Scan for the cell matching the given text and deliver its [x, y] coordinate at center. 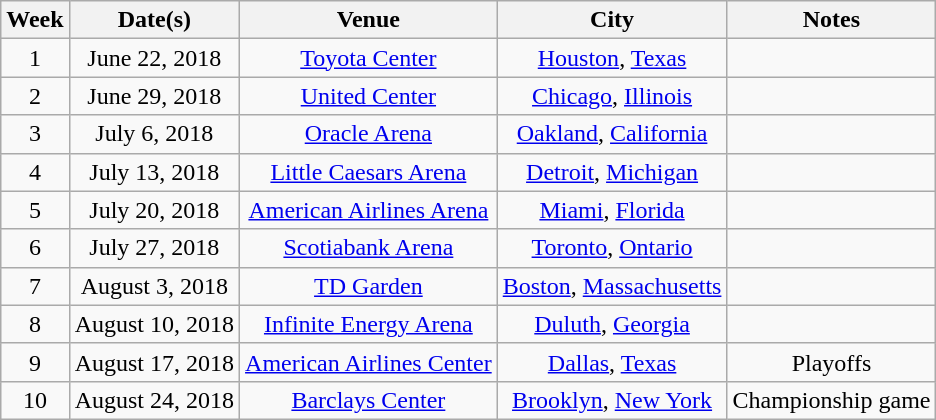
July 20, 2018 [154, 210]
Oracle Arena [369, 134]
9 [35, 362]
Detroit, Michigan [612, 172]
1 [35, 58]
Date(s) [154, 20]
Playoffs [832, 362]
7 [35, 286]
Toyota Center [369, 58]
3 [35, 134]
Venue [369, 20]
TD Garden [369, 286]
June 29, 2018 [154, 96]
July 6, 2018 [154, 134]
Championship game [832, 400]
August 24, 2018 [154, 400]
August 17, 2018 [154, 362]
Little Caesars Arena [369, 172]
June 22, 2018 [154, 58]
8 [35, 324]
Miami, Florida [612, 210]
August 10, 2018 [154, 324]
Notes [832, 20]
Oakland, California [612, 134]
Scotiabank Arena [369, 248]
4 [35, 172]
Week [35, 20]
Infinite Energy Arena [369, 324]
6 [35, 248]
2 [35, 96]
August 3, 2018 [154, 286]
American Airlines Arena [369, 210]
Dallas, Texas [612, 362]
Duluth, Georgia [612, 324]
Houston, Texas [612, 58]
City [612, 20]
United Center [369, 96]
Chicago, Illinois [612, 96]
10 [35, 400]
Brooklyn, New York [612, 400]
Boston, Massachusetts [612, 286]
Barclays Center [369, 400]
July 13, 2018 [154, 172]
American Airlines Center [369, 362]
Toronto, Ontario [612, 248]
July 27, 2018 [154, 248]
5 [35, 210]
